Scan for the cell matching the given text and deliver its [x, y] coordinate at center. 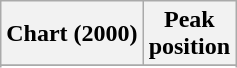
Chart (2000) [72, 34]
Peakposition [189, 34]
